Pinpoint the cell where the given text exists, returning its [X, Y] midpoint coordinate. 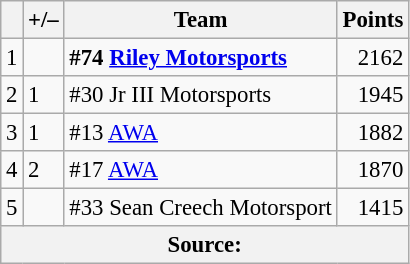
#33 Sean Creech Motorsport [200, 208]
1882 [372, 133]
2162 [372, 58]
#30 Jr III Motorsports [200, 95]
3 [12, 133]
#74 Riley Motorsports [200, 58]
4 [12, 170]
1415 [372, 208]
Team [200, 20]
5 [12, 208]
#13 AWA [200, 133]
Points [372, 20]
+/– [44, 20]
Source: [205, 245]
1945 [372, 95]
#17 AWA [200, 170]
1870 [372, 170]
